Identify which cell holds the provided text, then report its (X, Y) central coordinate. 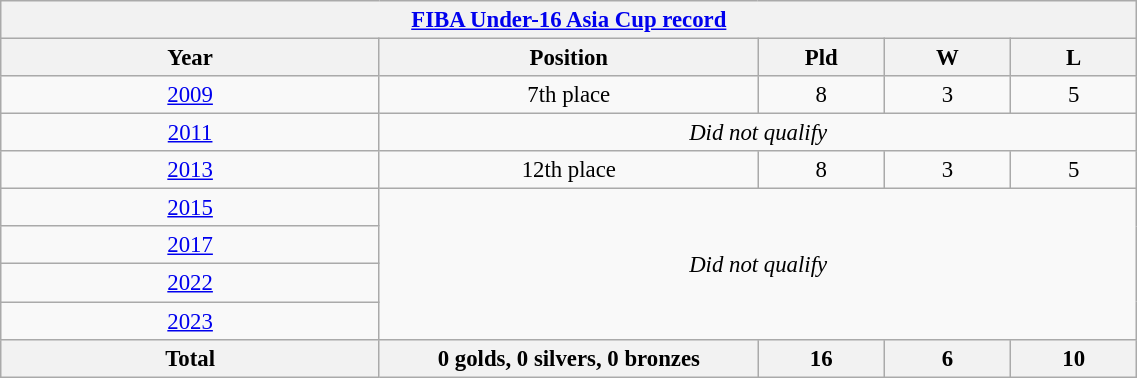
2017 (190, 245)
16 (821, 358)
7th place (568, 95)
W (947, 58)
2009 (190, 95)
2011 (190, 133)
Pld (821, 58)
2013 (190, 170)
L (1074, 58)
Year (190, 58)
6 (947, 358)
2022 (190, 283)
FIBA Under-16 Asia Cup record (569, 20)
12th place (568, 170)
2023 (190, 321)
0 golds, 0 silvers, 0 bronzes (568, 358)
2015 (190, 208)
10 (1074, 358)
Total (190, 358)
Position (568, 58)
